For the text-containing cell, return its midpoint in (X, Y) coordinate format. 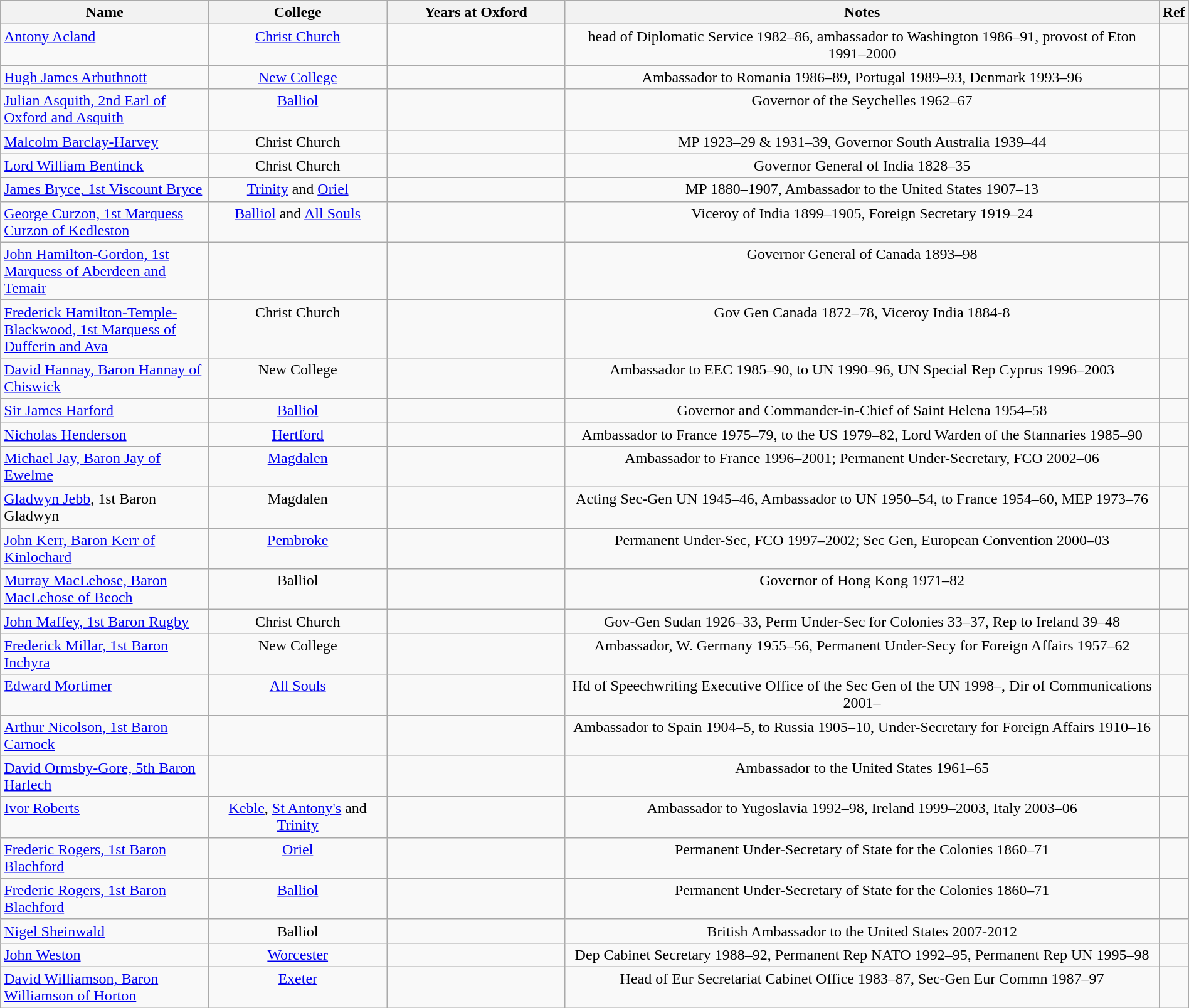
Worcester (298, 955)
David Williamson, Baron Williamson of Horton (105, 987)
Frederick Hamilton-Temple-Blackwood, 1st Marquess of Dufferin and Ava (105, 329)
Keble, St Antony's and Trinity (298, 817)
Nicholas Henderson (105, 435)
Ambassador to the United States 1961–65 (862, 777)
Governor and Commander-in-Chief of Saint Helena 1954–58 (862, 410)
Governor of the Seychelles 1962–67 (862, 109)
Governor General of India 1828–35 (862, 166)
head of Diplomatic Service 1982–86, ambassador to Washington 1986–91, provost of Eton 1991–2000 (862, 45)
Frederick Millar, 1st Baron Inchyra (105, 654)
Hertford (298, 435)
Ambassador to EEC 1985–90, to UN 1990–96, UN Special Rep Cyprus 1996–2003 (862, 378)
Lord William Bentinck (105, 166)
Notes (862, 13)
Sir James Harford (105, 410)
Viceroy of India 1899–1905, Foreign Secretary 1919–24 (862, 222)
Ref (1174, 13)
Head of Eur Secretariat Cabinet Office 1983–87, Sec-Gen Eur Commn 1987–97 (862, 987)
Murray MacLehose, Baron MacLehose of Beoch (105, 590)
All Souls (298, 695)
Balliol and All Souls (298, 222)
Antony Acland (105, 45)
James Bryce, 1st Viscount Bryce (105, 189)
Gov-Gen Sudan 1926–33, Perm Under-Sec for Colonies 33–37, Rep to Ireland 39–48 (862, 622)
Ambassador to Romania 1986–89, Portugal 1989–93, Denmark 1993–96 (862, 77)
Governor of Hong Kong 1971–82 (862, 590)
Hd of Speechwriting Executive Office of the Sec Gen of the UN 1998–, Dir of Communications 2001– (862, 695)
Years at Oxford (476, 13)
John Maffey, 1st Baron Rugby (105, 622)
Trinity and Oriel (298, 189)
David Ormsby-Gore, 5th Baron Harlech (105, 777)
Pembroke (298, 548)
Governor General of Canada 1893–98 (862, 271)
MP 1880–1907, Ambassador to the United States 1907–13 (862, 189)
Arthur Nicolson, 1st Baron Carnock (105, 735)
Acting Sec-Gen UN 1945–46, Ambassador to UN 1950–54, to France 1954–60, MEP 1973–76 (862, 508)
Dep Cabinet Secretary 1988–92, Permanent Rep NATO 1992–95, Permanent Rep UN 1995–98 (862, 955)
Ambassador to Yugoslavia 1992–98, Ireland 1999–2003, Italy 2003–06 (862, 817)
Michael Jay, Baron Jay of Ewelme (105, 467)
Permanent Under-Sec, FCO 1997–2002; Sec Gen, European Convention 2000–03 (862, 548)
Ambassador to France 1975–79, to the US 1979–82, Lord Warden of the Stannaries 1985–90 (862, 435)
Julian Asquith, 2nd Earl of Oxford and Asquith (105, 109)
Ambassador to France 1996–2001; Permanent Under-Secretary, FCO 2002–06 (862, 467)
College (298, 13)
Edward Mortimer (105, 695)
John Weston (105, 955)
Ambassador to Spain 1904–5, to Russia 1905–10, Under-Secretary for Foreign Affairs 1910–16 (862, 735)
Oriel (298, 858)
British Ambassador to the United States 2007-2012 (862, 931)
Malcolm Barclay-Harvey (105, 142)
Hugh James Arbuthnott (105, 77)
George Curzon, 1st Marquess Curzon of Kedleston (105, 222)
Nigel Sheinwald (105, 931)
Name (105, 13)
John Hamilton-Gordon, 1st Marquess of Aberdeen and Temair (105, 271)
Gov Gen Canada 1872–78, Viceroy India 1884-8 (862, 329)
Ivor Roberts (105, 817)
Exeter (298, 987)
Gladwyn Jebb, 1st Baron Gladwyn (105, 508)
Ambassador, W. Germany 1955–56, Permanent Under-Secy for Foreign Affairs 1957–62 (862, 654)
MP 1923–29 & 1931–39, Governor South Australia 1939–44 (862, 142)
John Kerr, Baron Kerr of Kinlochard (105, 548)
David Hannay, Baron Hannay of Chiswick (105, 378)
